Identify which cell holds the provided text, then report its [X, Y] central coordinate. 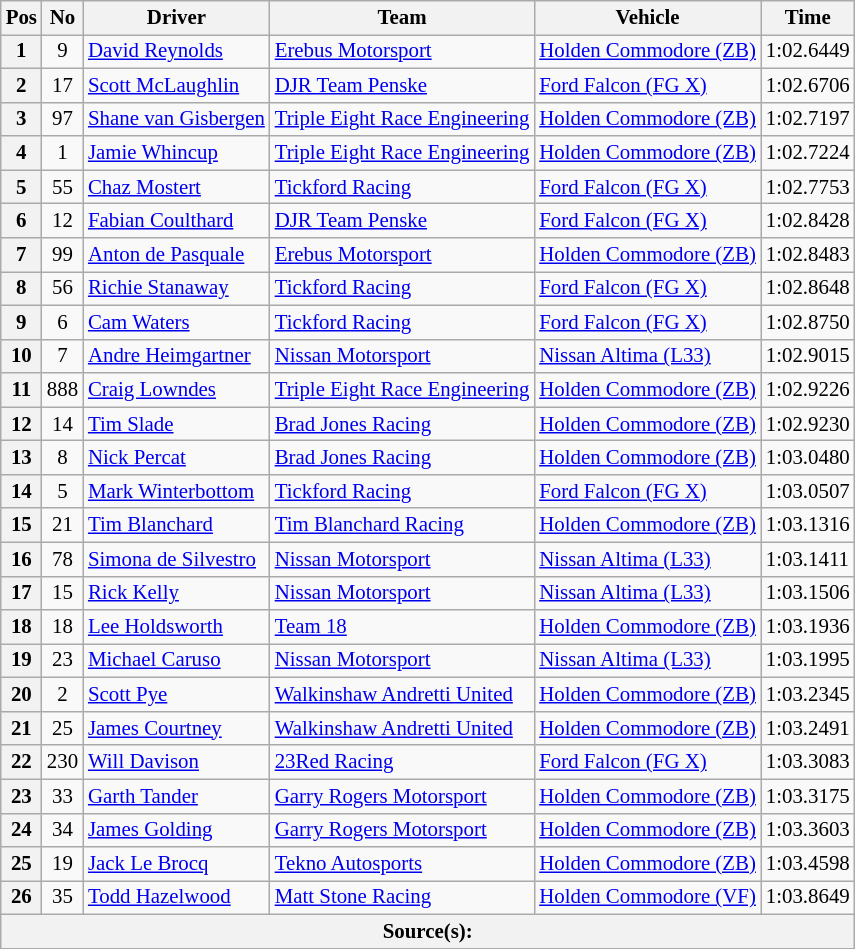
Anton de Pasquale [176, 255]
Tim Slade [176, 424]
23Red Racing [402, 762]
1:02.6706 [808, 85]
Andre Heimgartner [176, 356]
Source(s): [428, 931]
Time [808, 18]
Craig Lowndes [176, 390]
Tekno Autosports [402, 864]
David Reynolds [176, 51]
1:03.1995 [808, 661]
1:03.8649 [808, 898]
99 [62, 255]
Simona de Silvestro [176, 559]
3 [22, 119]
Scott Pye [176, 695]
Tim Blanchard Racing [402, 525]
1:02.7197 [808, 119]
1:03.2491 [808, 728]
26 [22, 898]
Todd Hazelwood [176, 898]
1:02.7224 [808, 153]
1:03.1411 [808, 559]
Tim Blanchard [176, 525]
Jack Le Brocq [176, 864]
1:02.9230 [808, 424]
Rick Kelly [176, 593]
1:03.0507 [808, 491]
1:03.1506 [808, 593]
20 [22, 695]
1:02.9226 [808, 390]
Team 18 [402, 627]
13 [22, 458]
1:03.1316 [808, 525]
Driver [176, 18]
Lee Holdsworth [176, 627]
11 [22, 390]
Vehicle [648, 18]
1:03.0480 [808, 458]
97 [62, 119]
4 [22, 153]
Fabian Coulthard [176, 221]
Richie Stanaway [176, 288]
Scott McLaughlin [176, 85]
No [62, 18]
55 [62, 187]
Pos [22, 18]
James Courtney [176, 728]
1:03.1936 [808, 627]
1:03.4598 [808, 864]
Cam Waters [176, 322]
35 [62, 898]
James Golding [176, 830]
Garth Tander [176, 796]
78 [62, 559]
Shane van Gisbergen [176, 119]
1:03.3083 [808, 762]
1:02.6449 [808, 51]
Team [402, 18]
34 [62, 830]
Chaz Mostert [176, 187]
16 [22, 559]
1:02.7753 [808, 187]
230 [62, 762]
Will Davison [176, 762]
10 [22, 356]
1:02.8750 [808, 322]
33 [62, 796]
Michael Caruso [176, 661]
1:02.8428 [808, 221]
24 [22, 830]
1:03.2345 [808, 695]
56 [62, 288]
1:03.3603 [808, 830]
1:02.9015 [808, 356]
Matt Stone Racing [402, 898]
1:03.3175 [808, 796]
1:02.8648 [808, 288]
Mark Winterbottom [176, 491]
888 [62, 390]
22 [22, 762]
Holden Commodore (VF) [648, 898]
Nick Percat [176, 458]
1:02.8483 [808, 255]
Jamie Whincup [176, 153]
